Extract the (x, y) coordinate from the center of the cell holding the provided text.  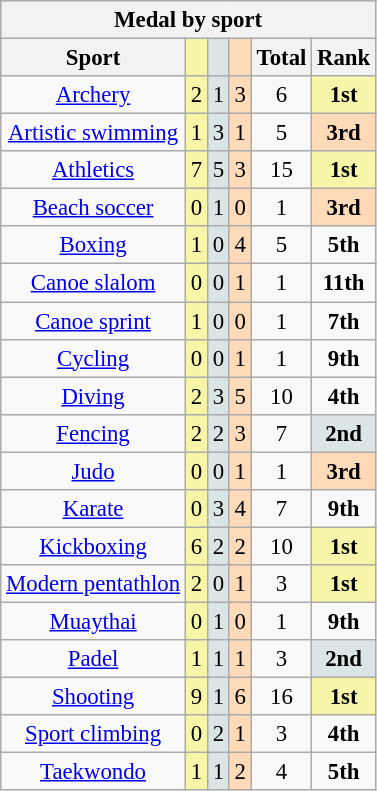
Padel (94, 659)
Canoe slalom (94, 283)
Judo (94, 471)
16 (281, 697)
Diving (94, 396)
Shooting (94, 697)
Artistic swimming (94, 133)
Fencing (94, 433)
Muaythai (94, 621)
Sport (94, 58)
Canoe sprint (94, 321)
Archery (94, 95)
Karate (94, 509)
15 (281, 170)
7th (344, 321)
Athletics (94, 170)
Cycling (94, 358)
Kickboxing (94, 546)
11th (344, 283)
Total (281, 58)
Boxing (94, 245)
9 (196, 697)
Beach soccer (94, 208)
Medal by sport (188, 20)
Sport climbing (94, 734)
Rank (344, 58)
Modern pentathlon (94, 584)
Taekwondo (94, 772)
